Capture the cell that displays the provided text and extract its [x, y] central coordinate. 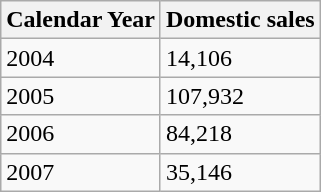
2004 [81, 58]
2007 [81, 172]
2006 [81, 134]
107,932 [240, 96]
84,218 [240, 134]
35,146 [240, 172]
Domestic sales [240, 20]
Calendar Year [81, 20]
14,106 [240, 58]
2005 [81, 96]
